Identify which cell holds the provided text, then report its [X, Y] central coordinate. 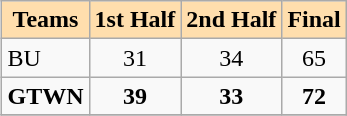
Teams [46, 20]
GTWN [46, 96]
34 [232, 58]
1st Half [135, 20]
65 [314, 58]
2nd Half [232, 20]
72 [314, 96]
Final [314, 20]
BU [46, 58]
39 [135, 96]
31 [135, 58]
33 [232, 96]
